Locate the cell with the specified text and output its [X, Y] center coordinate. 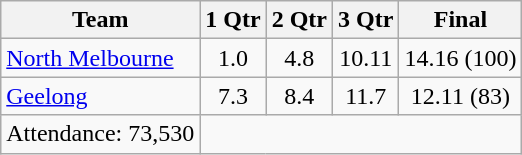
Final [460, 20]
12.11 (83) [460, 96]
Geelong [100, 96]
Team [100, 20]
8.4 [299, 96]
1.0 [233, 58]
3 Qtr [366, 20]
North Melbourne [100, 58]
4.8 [299, 58]
2 Qtr [299, 20]
14.16 (100) [460, 58]
11.7 [366, 96]
10.11 [366, 58]
Attendance: 73,530 [100, 134]
7.3 [233, 96]
1 Qtr [233, 20]
